Capture the cell that displays the provided text and extract its (X, Y) central coordinate. 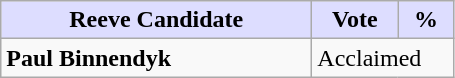
Reeve Candidate (156, 20)
Vote (355, 20)
Paul Binnendyk (156, 58)
Acclaimed (383, 58)
% (426, 20)
